From the cell containing the given text, extract its center point as [X, Y] coordinate. 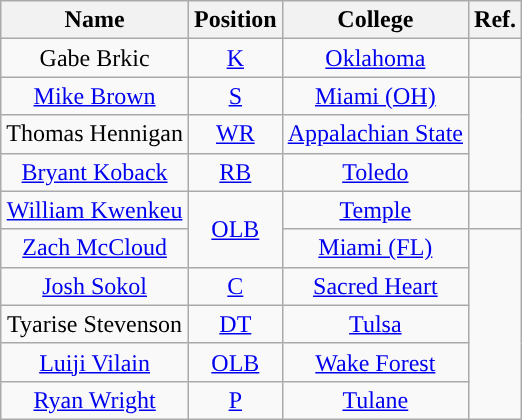
WR [235, 134]
DT [235, 324]
Mike Brown [95, 96]
Appalachian State [375, 134]
Oklahoma [375, 58]
Tyarise Stevenson [95, 324]
Miami (FL) [375, 248]
Ref. [496, 20]
Zach McCloud [95, 248]
Temple [375, 210]
Gabe Brkic [95, 58]
Ryan Wright [95, 400]
K [235, 58]
Josh Sokol [95, 286]
Luiji Vilain [95, 362]
P [235, 400]
Tulsa [375, 324]
Bryant Koback [95, 172]
S [235, 96]
RB [235, 172]
Sacred Heart [375, 286]
Miami (OH) [375, 96]
Thomas Hennigan [95, 134]
Name [95, 20]
Tulane [375, 400]
Wake Forest [375, 362]
Toledo [375, 172]
Position [235, 20]
C [235, 286]
William Kwenkeu [95, 210]
College [375, 20]
